Determine the [X, Y] coordinate at the center of the cell enclosing the given text.  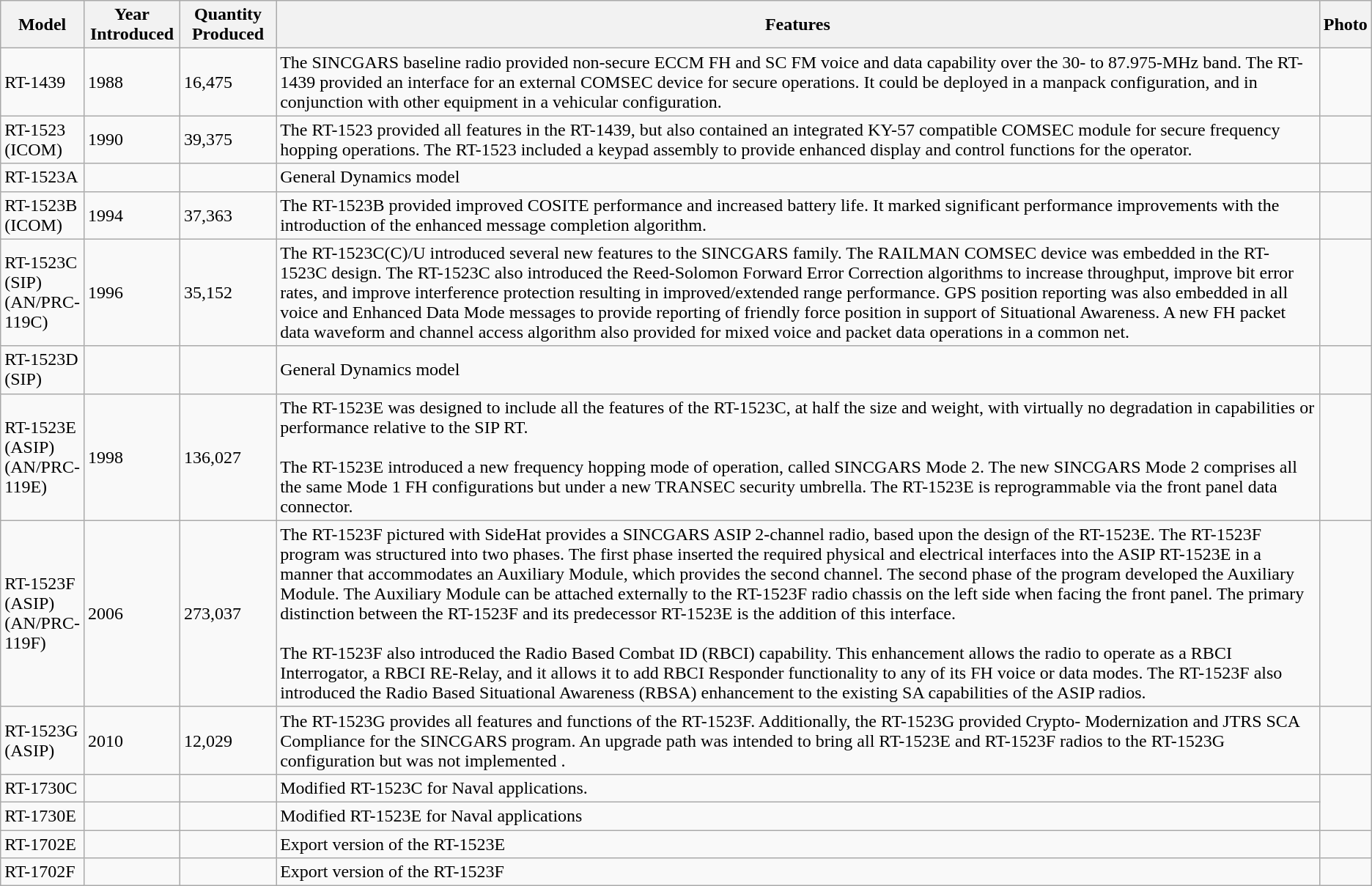
Modified RT-1523E for Naval applications [798, 816]
35,152 [229, 292]
2010 [132, 740]
RT-1439 [43, 82]
RT-1523C (SIP) (AN/PRC-119C) [43, 292]
RT-1523G (ASIP) [43, 740]
RT-1523A [43, 177]
1998 [132, 457]
1990 [132, 139]
Quantity Produced [229, 25]
136,027 [229, 457]
Photo [1346, 25]
Export version of the RT-1523F [798, 872]
RT-1702F [43, 872]
37,363 [229, 215]
RT-1702E [43, 843]
Modified RT-1523C for Naval applications. [798, 788]
RT-1523F (ASIP) (AN/PRC-119F) [43, 613]
RT-1730C [43, 788]
RT-1730E [43, 816]
RT-1523B (ICOM) [43, 215]
16,475 [229, 82]
273,037 [229, 613]
RT-1523D (SIP) [43, 369]
2006 [132, 613]
Model [43, 25]
12,029 [229, 740]
1988 [132, 82]
39,375 [229, 139]
1996 [132, 292]
Export version of the RT-1523E [798, 843]
Year Introduced [132, 25]
RT-1523E (ASIP) (AN/PRC-119E) [43, 457]
RT-1523 (ICOM) [43, 139]
Features [798, 25]
1994 [132, 215]
